From the cell containing the given text, extract its center point as [X, Y] coordinate. 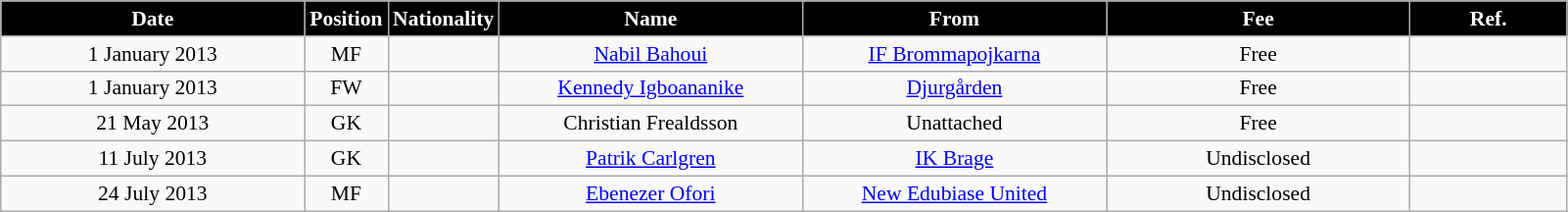
FW [347, 88]
Nabil Bahoui [650, 54]
IK Brage [954, 159]
Ebenezer Ofori [650, 193]
Christian Frealdsson [650, 124]
21 May 2013 [153, 124]
Date [153, 19]
Patrik Carlgren [650, 159]
Fee [1259, 19]
IF Brommapojkarna [954, 54]
New Edubiase United [954, 193]
Position [347, 19]
Unattached [954, 124]
Nationality [443, 19]
Djurgården [954, 88]
Ref. [1489, 19]
Kennedy Igboananike [650, 88]
From [954, 19]
24 July 2013 [153, 193]
Name [650, 19]
11 July 2013 [153, 159]
